Extract the (x, y) coordinate from the center of the cell holding the provided text.  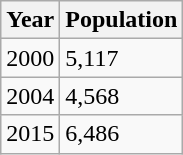
6,486 (122, 134)
2015 (30, 134)
4,568 (122, 96)
5,117 (122, 58)
Year (30, 20)
Population (122, 20)
2000 (30, 58)
2004 (30, 96)
